Pinpoint the cell where the given text exists, returning its [x, y] midpoint coordinate. 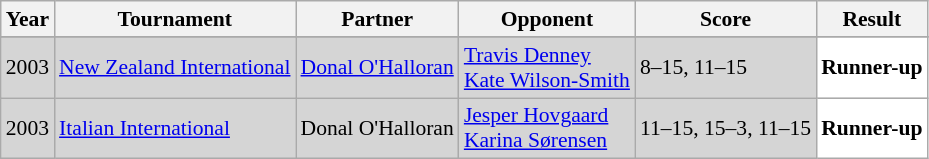
New Zealand International [174, 68]
Year [28, 19]
Opponent [547, 19]
Score [726, 19]
Result [872, 19]
8–15, 11–15 [726, 68]
Travis Denney Kate Wilson-Smith [547, 68]
Tournament [174, 19]
Italian International [174, 128]
Jesper Hovgaard Karina Sørensen [547, 128]
Partner [378, 19]
11–15, 15–3, 11–15 [726, 128]
